Find where the given text appears and provide that cell's center as (X, Y) coordinate. 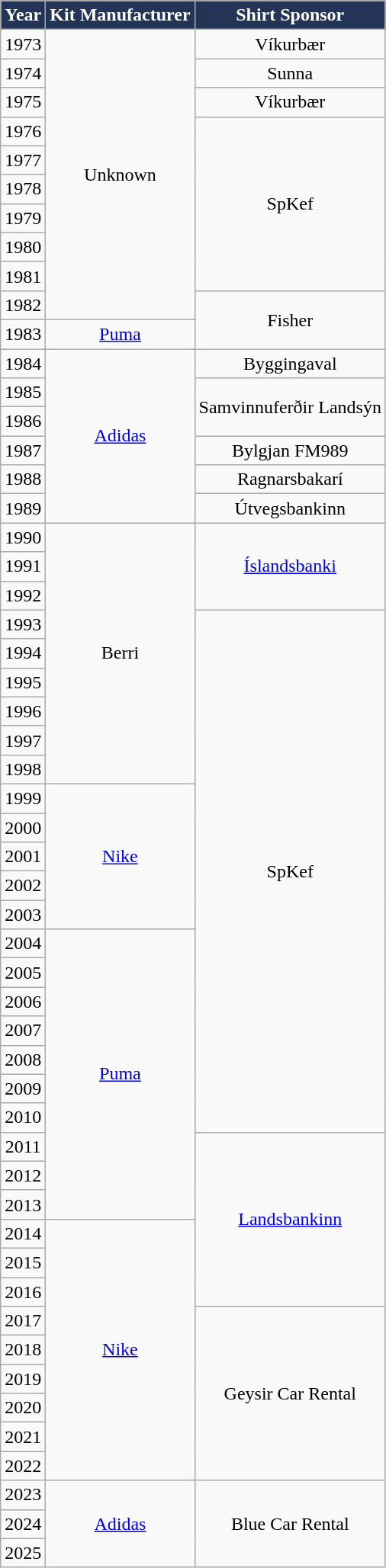
2010 (23, 1117)
2024 (23, 1524)
1983 (23, 334)
1984 (23, 364)
1997 (23, 740)
2009 (23, 1089)
2016 (23, 1292)
Shirt Sponsor (290, 15)
Geysir Car Rental (290, 1393)
1980 (23, 247)
2018 (23, 1350)
2019 (23, 1379)
1987 (23, 451)
2008 (23, 1060)
1996 (23, 711)
2004 (23, 944)
2015 (23, 1262)
1994 (23, 653)
1974 (23, 73)
Sunna (290, 73)
1995 (23, 682)
2007 (23, 1031)
Landsbankinn (290, 1219)
1989 (23, 508)
2025 (23, 1553)
2022 (23, 1466)
2012 (23, 1175)
Year (23, 15)
1990 (23, 537)
2021 (23, 1437)
2006 (23, 1002)
Íslandsbanki (290, 566)
Berri (121, 654)
2020 (23, 1408)
2017 (23, 1321)
Unknown (121, 175)
1977 (23, 160)
1986 (23, 422)
1999 (23, 798)
2013 (23, 1204)
1975 (23, 102)
1988 (23, 479)
2002 (23, 886)
1991 (23, 566)
Fisher (290, 319)
2014 (23, 1233)
Blue Car Rental (290, 1524)
1992 (23, 595)
Kit Manufacturer (121, 15)
Bylgjan FM989 (290, 451)
1993 (23, 624)
Byggingaval (290, 364)
2011 (23, 1146)
2005 (23, 973)
1985 (23, 393)
2023 (23, 1495)
2001 (23, 857)
1981 (23, 276)
1973 (23, 44)
1998 (23, 769)
2000 (23, 827)
1978 (23, 189)
2003 (23, 915)
1982 (23, 305)
1976 (23, 131)
Samvinnuferðir Landsýn (290, 407)
Útvegsbankinn (290, 508)
Ragnarsbakarí (290, 479)
1979 (23, 218)
